Output the [x, y] coordinate of the center of the cell containing the given text.  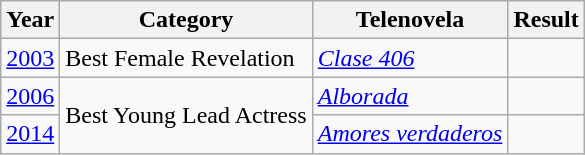
Best Female Revelation [186, 58]
Amores verdaderos [410, 134]
2003 [30, 58]
Result [546, 20]
Year [30, 20]
2014 [30, 134]
Telenovela [410, 20]
Best Young Lead Actress [186, 115]
Alborada [410, 96]
Category [186, 20]
2006 [30, 96]
Clase 406 [410, 58]
